Identify which cell holds the provided text, then report its (X, Y) central coordinate. 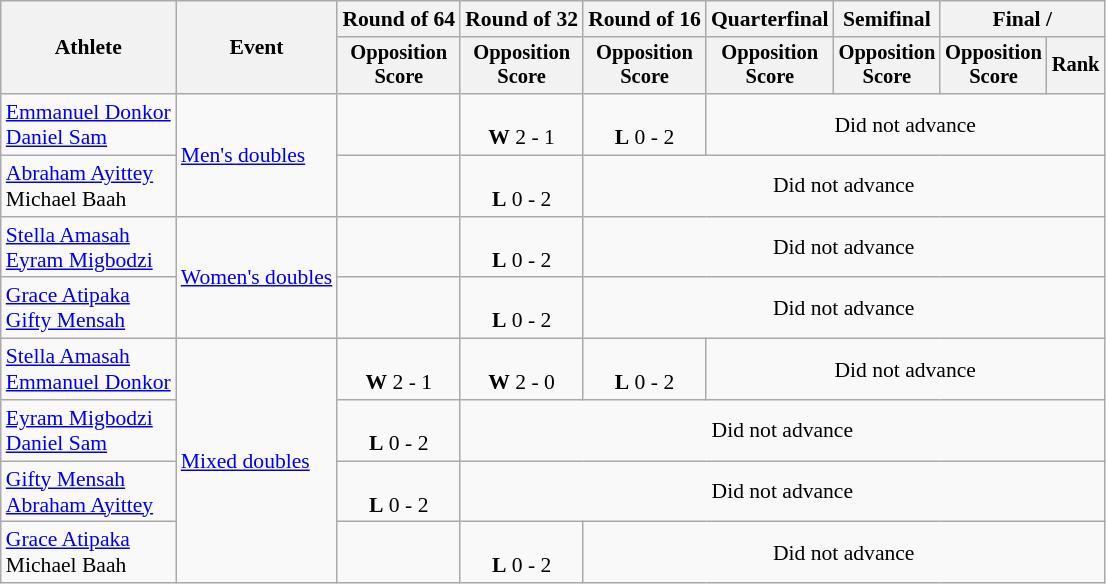
Quarterfinal (770, 19)
Grace AtipakaMichael Baah (88, 552)
Stella AmasahEyram Migbodzi (88, 248)
Emmanuel DonkorDaniel Sam (88, 124)
Grace AtipakaGifty Mensah (88, 308)
Round of 16 (644, 19)
Men's doubles (257, 155)
Gifty MensahAbraham Ayittey (88, 492)
Eyram MigbodziDaniel Sam (88, 430)
Abraham AyitteyMichael Baah (88, 186)
Semifinal (888, 19)
Women's doubles (257, 278)
Athlete (88, 48)
Round of 64 (398, 19)
Event (257, 48)
Final / (1022, 19)
Round of 32 (522, 19)
Stella AmasahEmmanuel Donkor (88, 370)
Rank (1076, 66)
Mixed doubles (257, 461)
W 2 - 0 (522, 370)
